Pinpoint the cell where the given text exists, returning its (x, y) midpoint coordinate. 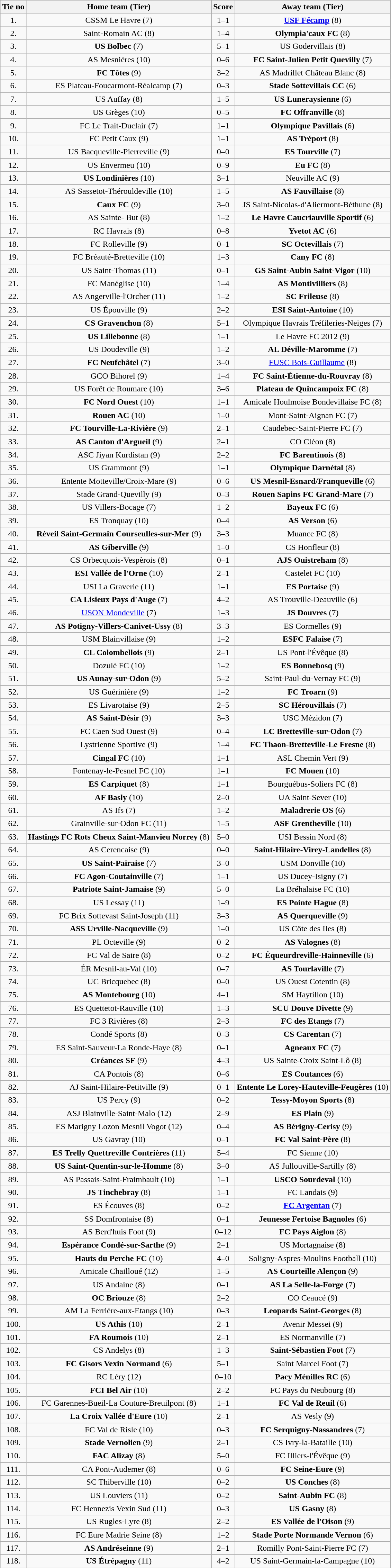
15. (13, 205)
0–8 (223, 231)
US Côte des Iles (8) (313, 929)
Stade Sottevillais CC (6) (313, 86)
Bayeux FC (6) (313, 507)
Caudebec-Saint-Pierre FC (7) (313, 428)
115. (13, 1522)
US Lessay (11) (119, 903)
ESI Vallée de l'Orne (10) (119, 573)
CA Lisieux Pays d'Auge (7) (119, 600)
FC Agon-Coutainville (7) (119, 876)
112. (13, 1482)
CA Pont-Audemer (8) (119, 1469)
13. (13, 178)
23. (13, 310)
US Percy (9) (119, 1100)
Stade Porte Normande Vernon (6) (313, 1535)
US Londinières (10) (119, 178)
3–6 (223, 389)
ES Trelly Quettreville Contrières (11) (119, 1153)
AS Potigny-Villers-Canivet-Ussy (8) (119, 626)
US Ducey-Isigny (7) (313, 876)
FC Val de Saire (8) (119, 955)
US Pont-l'Évêque (8) (313, 652)
USI La Graverie (11) (119, 587)
10. (13, 138)
AS Courteille Alençon (9) (313, 1271)
US Saint-Pairaise (7) (119, 863)
76. (13, 1008)
99. (13, 1311)
Soligny-Aspres-Moulins Football (10) (313, 1258)
ES Saint-Sauveur-La Ronde-Haye (8) (119, 1048)
ES Portaise (9) (313, 587)
SCU Douve Divette (9) (313, 1008)
ASJ Blainville-Saint-Malo (12) (119, 1113)
Stade Vernolien (9) (119, 1443)
AS La Selle-la-Forge (7) (313, 1285)
US Gavray (10) (119, 1140)
JS Douvres (7) (313, 613)
ES Normanville (7) (313, 1337)
Saint Marcel Foot (7) (313, 1363)
Olympique Pavillais (6) (313, 125)
AS Sainte- But (8) (119, 218)
ES Tourville (7) (313, 152)
Hastings FC Rots Cheux Saint-Manvieu Norrey (8) (119, 837)
ESFC Falaise (7) (313, 639)
96. (13, 1271)
AS Tourlaville (7) (313, 968)
FC Le Trait-Duclair (7) (119, 125)
AS Jullouville-Sartilly (8) (313, 1166)
SC Thiberville (10) (119, 1482)
110. (13, 1456)
AS Bérigny-Cerisy (9) (313, 1126)
US Grèges (10) (119, 112)
FC Gisors Vexin Normand (6) (119, 1363)
US Épouville (9) (119, 310)
46. (13, 613)
39. (13, 520)
US Sainte-Croix Saint-Lô (8) (313, 1061)
Maladrerie OS (6) (313, 810)
100. (13, 1324)
FC Troarn (9) (313, 692)
2. (13, 33)
US Mortagnaise (8) (313, 1245)
AS Tréport (8) (313, 138)
AS Montivilliers (8) (313, 283)
ES Vallée de l'Oison (9) (313, 1522)
17. (13, 231)
US Andaine (8) (119, 1285)
Yvetot AC (6) (313, 231)
US Athis (10) (119, 1324)
25. (13, 336)
FC Barentinois (8) (313, 455)
2–9 (223, 1113)
83. (13, 1100)
34. (13, 455)
Plateau de Quincampoix FC (8) (313, 389)
51. (13, 679)
USM Donville (10) (313, 863)
19. (13, 257)
ES Plateau-Foucarmont-Réalcamp (7) (119, 86)
Grainville-sur-Odon FC (11) (119, 824)
USF Fécamp (8) (313, 20)
0–10 (223, 1377)
69. (13, 916)
47. (13, 626)
111. (13, 1469)
AS Andréseinne (9) (119, 1548)
AS Giberville (9) (119, 547)
Fontenay-le-Pesnel FC (10) (119, 771)
116. (13, 1535)
AS Valognes (8) (313, 942)
SM Haytillon (10) (313, 995)
92. (13, 1218)
Patriote Saint-Jamaise (9) (119, 889)
Saint-Aubin FC (8) (313, 1495)
FC Petit Caux (9) (119, 138)
103. (13, 1363)
FC Rolleville (9) (119, 244)
FC Tôtes (9) (119, 73)
7. (13, 99)
89. (13, 1179)
49. (13, 652)
AS Fauvillaise (8) (313, 191)
CS Orbecquois-Vespèrois (8) (119, 560)
81. (13, 1074)
AL Déville-Maromme (7) (313, 349)
0–7 (223, 968)
FC Équeurdreville-Hainneville (6) (313, 955)
Home team (Tier) (119, 7)
USON Mondeville (7) (119, 613)
Créances SF (9) (119, 1061)
Cany FC (8) (313, 257)
53. (13, 705)
FC Thaon-Bretteville-Le Fresne (8) (313, 744)
80. (13, 1061)
US Gasny (8) (313, 1508)
Leopards Saint-Georges (8) (313, 1311)
US Louviers (11) (119, 1495)
ASL Chemin Vert (9) (313, 758)
66. (13, 876)
4–1 (223, 995)
Jeunesse Fertoise Bagnoles (6) (313, 1218)
106. (13, 1403)
USI Bessin Nord (8) (313, 837)
FC des Etangs (7) (313, 1021)
AS Sassetot-Thérouldeville (10) (119, 191)
62. (13, 824)
31. (13, 415)
US Saint-Quentin-sur-le-Homme (8) (119, 1166)
JS Tinchebray (8) (119, 1192)
90. (13, 1192)
FC Brix Sottevast Saint-Joseph (11) (119, 916)
86. (13, 1140)
AF Basly (10) (119, 797)
21. (13, 283)
FC Hennezis Vexin Sud (11) (119, 1508)
SC Hérouvillais (7) (313, 705)
US Étrépagny (11) (119, 1561)
5. (13, 73)
US Bacqueville-Pierreville (9) (119, 152)
ASC Jiyan Kurdistan (9) (119, 455)
RC Havrais (8) (119, 231)
AJS Ouistreham (8) (313, 560)
LC Bretteville-sur-Odon (7) (313, 731)
Pacy Ménilles RC (6) (313, 1377)
FC Tourville-La-Rivière (9) (119, 428)
FC Val de Risle (10) (119, 1430)
ESI Saint-Antoine (10) (313, 310)
US Rugles-Lyre (8) (119, 1522)
108. (13, 1430)
Romilly Pont-Saint-Pierre FC (7) (313, 1548)
FC Pays du Neubourg (8) (313, 1390)
Saint-Sébastien Foot (7) (313, 1350)
0–5 (223, 112)
CS Ivry-la-Bataille (10) (313, 1443)
AS Cerencaise (9) (119, 850)
FC Serquigny-Nassandres (7) (313, 1430)
114. (13, 1508)
FAC Alizay (8) (119, 1456)
22. (13, 297)
US Bolbec (7) (119, 46)
AS Trouville-Deauville (6) (313, 600)
Réveil Saint-Germain Courseulles-sur-Mer (9) (119, 534)
94. (13, 1245)
FC Manéglise (10) (119, 283)
FC Val Saint-Père (8) (313, 1140)
24. (13, 323)
75. (13, 995)
FC Caen Sud Ouest (9) (119, 731)
FC Saint-Étienne-du-Rouvray (8) (313, 375)
US Aunay-sur-Odon (9) (119, 679)
77. (13, 1021)
45. (13, 600)
105. (13, 1390)
117. (13, 1548)
60. (13, 797)
Agneaux FC (7) (313, 1048)
FC Garennes-Bueil-La Couture-Breuilpont (8) (119, 1403)
109. (13, 1443)
4–3 (223, 1061)
42. (13, 560)
FC Saint-Julien Petit Quevilly (7) (313, 60)
AS Saint-Désir (9) (119, 718)
CL Colombellois (9) (119, 652)
87. (13, 1153)
Rouen AC (10) (119, 415)
AM La Ferrière-aux-Etangs (10) (119, 1311)
FC Sienne (10) (313, 1153)
ES Marigny Lozon Mesnil Vogot (12) (119, 1126)
FC Landais (9) (313, 1192)
Saint-Romain AC (8) (119, 33)
FC 3 Rivières (8) (119, 1021)
SC Frileuse (8) (313, 297)
0–9 (223, 165)
ASF Grentheville (10) (313, 824)
98. (13, 1298)
28. (13, 375)
55. (13, 731)
UA Saint-Sever (10) (313, 797)
ES Carpiquet (8) (119, 784)
CA Pontois (8) (119, 1074)
Entente Motteville/Croix-Mare (9) (119, 481)
102. (13, 1350)
84. (13, 1113)
AS Ifs (7) (119, 810)
AS Angerville-l'Orcher (11) (119, 297)
5–4 (223, 1153)
AS Verson (6) (313, 520)
ES Pointe Hague (8) (313, 903)
63. (13, 837)
Condé Sports (8) (119, 1034)
OC Briouze (8) (119, 1298)
3. (13, 46)
GS Saint-Aubin Saint-Vigor (10) (313, 270)
Hauts du Perche FC (10) (119, 1258)
93. (13, 1232)
72. (13, 955)
74. (13, 981)
ES Bonnebosq (9) (313, 665)
FC Argentan (7) (313, 1205)
ES Livarotaise (9) (119, 705)
US Luneraysienne (6) (313, 99)
Espérance Condé-sur-Sarthe (9) (119, 1245)
FC Mouen (10) (313, 771)
71. (13, 942)
ES Tronquay (10) (119, 520)
38. (13, 507)
12. (13, 165)
58. (13, 771)
43. (13, 573)
64. (13, 850)
Castelet FC (10) (313, 573)
FA Roumois (10) (119, 1337)
2–5 (223, 705)
La Bréhalaise FC (10) (313, 889)
91. (13, 1205)
US Mesnil-Esnard/Franqueville (6) (313, 481)
29. (13, 389)
AS Canton d'Argueil (9) (119, 442)
88. (13, 1166)
FC Illiers-l'Évêque (9) (313, 1456)
Score (223, 7)
USM Blainvillaise (9) (119, 639)
AS Vesly (9) (313, 1416)
La Croix Vallée d'Eure (10) (119, 1416)
Tie no (13, 7)
US Ouest Cotentin (8) (313, 981)
GCO Bihorel (9) (119, 375)
CSSM Le Havre (7) (119, 20)
UC Bricquebec (8) (119, 981)
USC Mézidon (7) (313, 718)
ES Plain (9) (313, 1113)
8. (13, 112)
1. (13, 20)
48. (13, 639)
CS Carentan (7) (313, 1034)
AS Madrillet Château Blanc (8) (313, 73)
Amicale Houlmoise Bondevillaise FC (8) (313, 402)
US Conches (8) (313, 1482)
18. (13, 244)
33. (13, 442)
US Grammont (9) (119, 468)
9. (13, 125)
27. (13, 362)
AS Passais-Saint-Fraimbault (10) (119, 1179)
Rouen Sapins FC Grand-Mare (7) (313, 494)
Avenir Messei (9) (313, 1324)
US Lillebonne (8) (119, 336)
FUSC Bois-Guillaume (8) (313, 362)
FC Eure Madrie Seine (8) (119, 1535)
36. (13, 481)
RC Léry (12) (119, 1377)
14. (13, 191)
US Guérinière (9) (119, 692)
2–0 (223, 797)
101. (13, 1337)
Neuville AC (9) (313, 178)
Cingal FC (10) (119, 758)
61. (13, 810)
CS Andelys (8) (119, 1350)
FC Val de Reuil (6) (313, 1403)
65. (13, 863)
CS Gravenchon (8) (119, 323)
107. (13, 1416)
113. (13, 1495)
44. (13, 587)
USCO Sourdeval (10) (313, 1179)
70. (13, 929)
85. (13, 1126)
3–2 (223, 73)
Lystrienne Sportive (9) (119, 744)
FC Bréauté-Bretteville (10) (119, 257)
Muance FC (8) (313, 534)
95. (13, 1258)
26. (13, 349)
Amicale Chailloué (12) (119, 1271)
59. (13, 784)
20. (13, 270)
US Envermeu (10) (119, 165)
52. (13, 692)
US Godervillais (8) (313, 46)
Le Havre FC 2012 (9) (313, 336)
6. (13, 86)
37. (13, 494)
ES Coutances (6) (313, 1074)
FC Offranville (8) (313, 112)
4. (13, 60)
40. (13, 534)
Saint-Paul-du-Vernay FC (9) (313, 679)
ES Cormelles (9) (313, 626)
Olympique Darnétal (8) (313, 468)
Olympique Havrais Tréfileries-Neiges (7) (313, 323)
97. (13, 1285)
US Villers-Bocage (7) (119, 507)
1–9 (223, 903)
AJ Saint-Hilaire-Petitville (9) (119, 1087)
4–0 (223, 1258)
ES Quettetot-Rauville (10) (119, 1008)
118. (13, 1561)
Le Havre Caucriauville Sportif (6) (313, 218)
AS Berd'huis Foot (9) (119, 1232)
US Forêt de Roumare (10) (119, 389)
11. (13, 152)
68. (13, 903)
AS Querqueville (9) (313, 916)
Saint-Hilaire-Virey-Landelles (8) (313, 850)
AS Montebourg (10) (119, 995)
Tessy-Moyon Sports (8) (313, 1100)
US Doudeville (9) (119, 349)
FC Pays Aiglon (8) (313, 1232)
16. (13, 218)
Dozulé FC (10) (119, 665)
Entente Le Lorey-Hauteville-Feugères (10) (313, 1087)
JS Saint-Nicolas-d'Aliermont-Béthune (8) (313, 205)
SS Domfrontaise (8) (119, 1218)
US Auffay (8) (119, 99)
FC Seine-Eure (9) (313, 1469)
35. (13, 468)
56. (13, 744)
CO Cléon (8) (313, 442)
Olympia'caux FC (8) (313, 33)
PL Octeville (9) (119, 942)
Eu FC (8) (313, 165)
FC Neufchâtel (7) (119, 362)
Mont-Saint-Aignan FC (7) (313, 415)
3–1 (223, 178)
US Saint-Germain-la-Campagne (10) (313, 1561)
104. (13, 1377)
Caux FC (9) (119, 205)
Away team (Tier) (313, 7)
57. (13, 758)
FC Nord Ouest (10) (119, 402)
CO Ceaucé (9) (313, 1298)
CS Honfleur (8) (313, 547)
Bourguébus-Soliers FC (8) (313, 784)
2–3 (223, 1021)
32. (13, 428)
ES Écouves (8) (119, 1205)
54. (13, 718)
73. (13, 968)
0–12 (223, 1232)
41. (13, 547)
5–2 (223, 679)
67. (13, 889)
30. (13, 402)
AS Mesnières (10) (119, 60)
ÉR Mesnil-au-Val (10) (119, 968)
US Saint-Thomas (11) (119, 270)
82. (13, 1087)
50. (13, 665)
Stade Grand-Quevilly (9) (119, 494)
SC Octevillais (7) (313, 244)
ASS Urville-Nacqueville (9) (119, 929)
FCI Bel Air (10) (119, 1390)
78. (13, 1034)
79. (13, 1048)
